Output the [X, Y] coordinate of the center of the cell containing the given text.  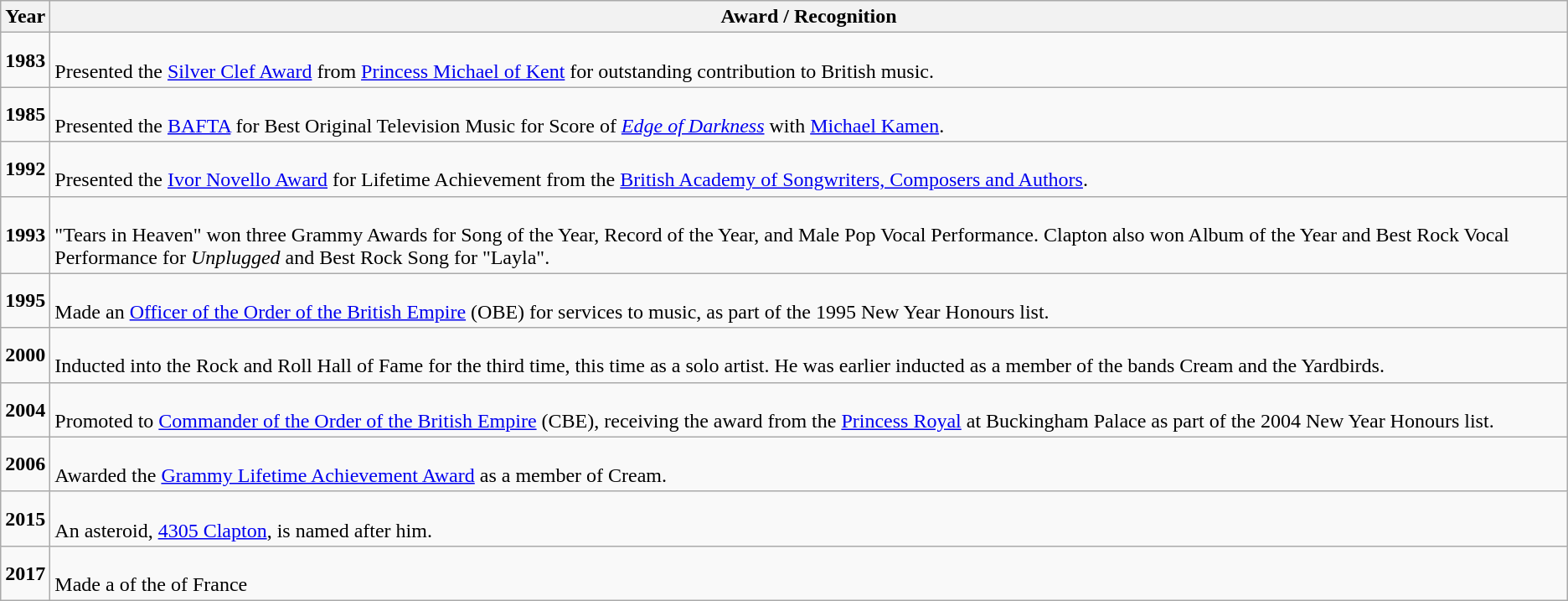
1992 [25, 169]
1993 [25, 235]
2017 [25, 573]
Presented the Ivor Novello Award for Lifetime Achievement from the British Academy of Songwriters, Composers and Authors. [809, 169]
2000 [25, 355]
1995 [25, 300]
1983 [25, 60]
Presented the BAFTA for Best Original Television Music for Score of Edge of Darkness with Michael Kamen. [809, 114]
Made a of the of France [809, 573]
2015 [25, 518]
Presented the Silver Clef Award from Princess Michael of Kent for outstanding contribution to British music. [809, 60]
Made an Officer of the Order of the British Empire (OBE) for services to music, as part of the 1995 New Year Honours list. [809, 300]
Awarded the Grammy Lifetime Achievement Award as a member of Cream. [809, 464]
Year [25, 17]
1985 [25, 114]
Award / Recognition [809, 17]
2006 [25, 464]
An asteroid, 4305 Clapton, is named after him. [809, 518]
2004 [25, 409]
